Search for the cell housing the specified text and yield its [X, Y] center coordinate. 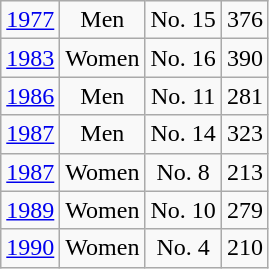
1986 [30, 96]
No. 4 [183, 248]
390 [244, 58]
1989 [30, 210]
376 [244, 20]
No. 16 [183, 58]
279 [244, 210]
1983 [30, 58]
No. 11 [183, 96]
1990 [30, 248]
No. 14 [183, 134]
No. 8 [183, 172]
213 [244, 172]
1977 [30, 20]
No. 10 [183, 210]
No. 15 [183, 20]
323 [244, 134]
281 [244, 96]
210 [244, 248]
